Search for the cell housing the specified text and yield its [X, Y] center coordinate. 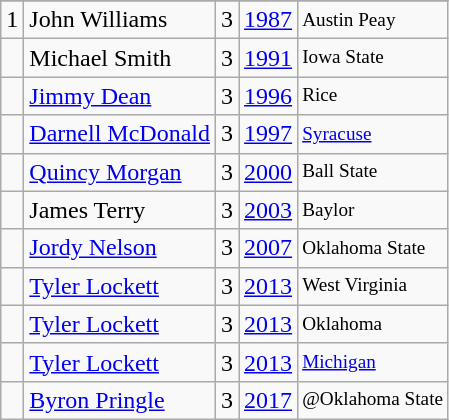
Jimmy Dean [120, 96]
Quincy Morgan [120, 172]
Iowa State [373, 58]
1 [12, 20]
Baylor [373, 210]
2000 [268, 172]
Michael Smith [120, 58]
Austin Peay [373, 20]
2003 [268, 210]
1997 [268, 134]
2007 [268, 248]
John Williams [120, 20]
Jordy Nelson [120, 248]
James Terry [120, 210]
1987 [268, 20]
2017 [268, 400]
West Virginia [373, 286]
Oklahoma State [373, 248]
Rice [373, 96]
Darnell McDonald [120, 134]
Syracuse [373, 134]
Ball State [373, 172]
Byron Pringle [120, 400]
1991 [268, 58]
@Oklahoma State [373, 400]
1996 [268, 96]
Michigan [373, 362]
Oklahoma [373, 324]
